Provide the (x, y) coordinate of the cell's center where the given text is located.  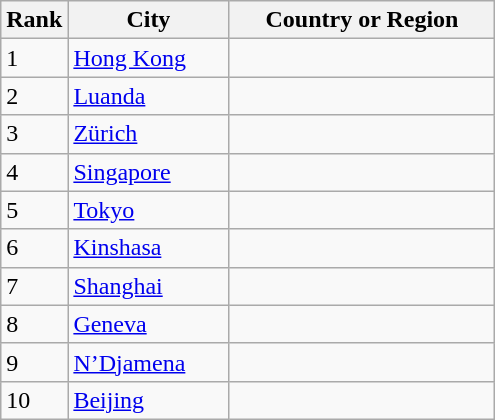
8 (34, 324)
5 (34, 210)
4 (34, 172)
3 (34, 134)
Zürich (148, 134)
Beijing (148, 400)
10 (34, 400)
N’Djamena (148, 362)
Geneva (148, 324)
Tokyo (148, 210)
City (148, 20)
Rank (34, 20)
Kinshasa (148, 248)
Country or Region (362, 20)
Luanda (148, 96)
2 (34, 96)
Singapore (148, 172)
9 (34, 362)
1 (34, 58)
Shanghai (148, 286)
6 (34, 248)
Hong Kong (148, 58)
7 (34, 286)
